Extract the (x, y) coordinate from the center of the cell holding the provided text.  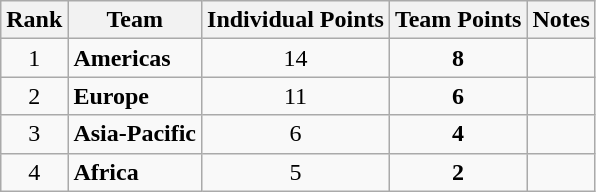
Notes (561, 20)
Africa (135, 172)
Team (135, 20)
5 (296, 172)
3 (34, 134)
Asia-Pacific (135, 134)
Rank (34, 20)
8 (458, 58)
14 (296, 58)
Team Points (458, 20)
11 (296, 96)
Individual Points (296, 20)
Europe (135, 96)
Americas (135, 58)
1 (34, 58)
